Provide the (x, y) coordinate of the cell's center where the given text is located.  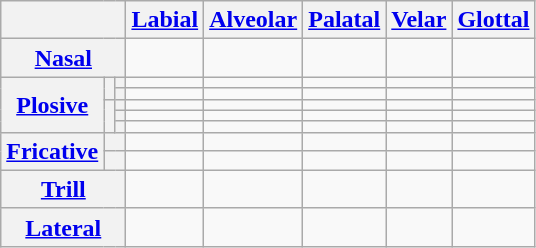
Velar (419, 20)
Palatal (344, 20)
Nasal (64, 58)
Plosive (52, 104)
Alveolar (254, 20)
Glottal (494, 20)
Fricative (52, 151)
Trill (64, 189)
Lateral (64, 227)
Labial (165, 20)
